Find where the given text appears and provide that cell's center as (x, y) coordinate. 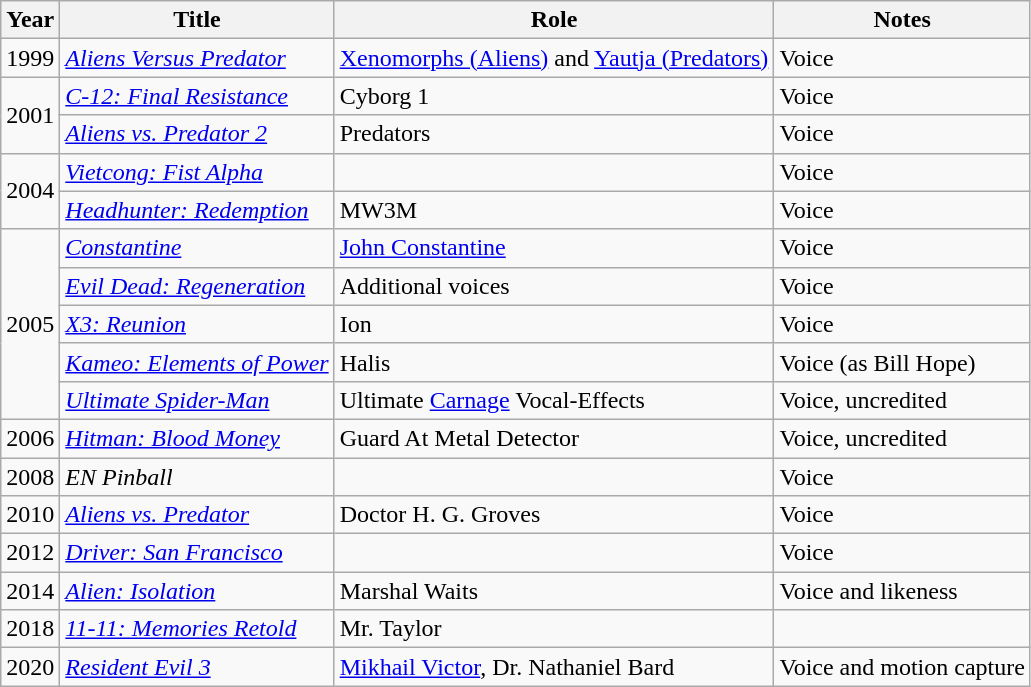
2012 (30, 553)
Predators (554, 134)
Cyborg 1 (554, 96)
Aliens Versus Predator (197, 58)
X3: Reunion (197, 324)
Constantine (197, 248)
2005 (30, 324)
Mikhail Victor, Dr. Nathaniel Bard (554, 667)
Role (554, 20)
1999 (30, 58)
2008 (30, 477)
Driver: San Francisco (197, 553)
Title (197, 20)
Ion (554, 324)
Halis (554, 362)
Additional voices (554, 286)
2020 (30, 667)
Year (30, 20)
Mr. Taylor (554, 629)
Ultimate Spider-Man (197, 400)
2001 (30, 115)
11-11: Memories Retold (197, 629)
Resident Evil 3 (197, 667)
Voice (as Bill Hope) (902, 362)
Kameo: Elements of Power (197, 362)
Evil Dead: Regeneration (197, 286)
MW3M (554, 210)
2006 (30, 438)
C-12: Final Resistance (197, 96)
Notes (902, 20)
2018 (30, 629)
Voice and likeness (902, 591)
Aliens vs. Predator (197, 515)
John Constantine (554, 248)
Doctor H. G. Groves (554, 515)
Headhunter: Redemption (197, 210)
Xenomorphs (Aliens) and Yautja (Predators) (554, 58)
Marshal Waits (554, 591)
Ultimate Carnage Vocal-Effects (554, 400)
Alien: Isolation (197, 591)
Voice and motion capture (902, 667)
Vietcong: Fist Alpha (197, 172)
2010 (30, 515)
Guard At Metal Detector (554, 438)
2004 (30, 191)
2014 (30, 591)
EN Pinball (197, 477)
Aliens vs. Predator 2 (197, 134)
Hitman: Blood Money (197, 438)
